From the cell containing the given text, extract its center point as [x, y] coordinate. 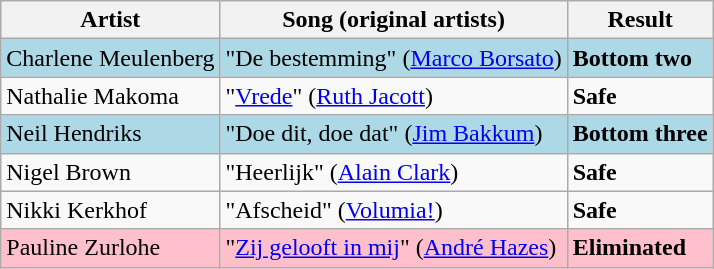
Artist [110, 20]
Nigel Brown [110, 172]
Nikki Kerkhof [110, 210]
"Vrede" (Ruth Jacott) [394, 96]
Eliminated [640, 248]
"Doe dit, doe dat" (Jim Bakkum) [394, 134]
"Zij gelooft in mij" (André Hazes) [394, 248]
Result [640, 20]
Bottom two [640, 58]
Neil Hendriks [110, 134]
Pauline Zurlohe [110, 248]
Bottom three [640, 134]
Charlene Meulenberg [110, 58]
Nathalie Makoma [110, 96]
"De bestemming" (Marco Borsato) [394, 58]
"Afscheid" (Volumia!) [394, 210]
"Heerlijk" (Alain Clark) [394, 172]
Song (original artists) [394, 20]
